Return the (X, Y) coordinate for the center point of the cell that contains the specified text.  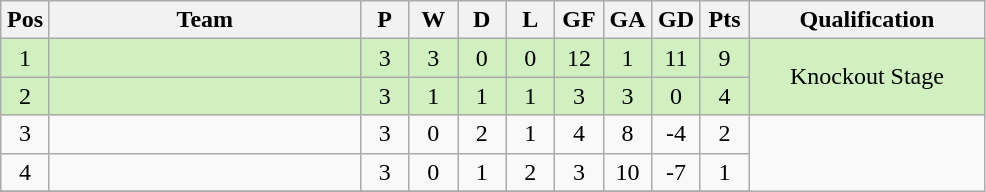
-4 (676, 134)
GD (676, 20)
12 (580, 58)
GA (628, 20)
Team (204, 20)
Pts (724, 20)
9 (724, 58)
Pos (26, 20)
GF (580, 20)
W (434, 20)
P (384, 20)
Knockout Stage (867, 77)
Qualification (867, 20)
11 (676, 58)
-7 (676, 172)
8 (628, 134)
L (530, 20)
10 (628, 172)
D (482, 20)
